Locate the cell with the specified text and output its [x, y] center coordinate. 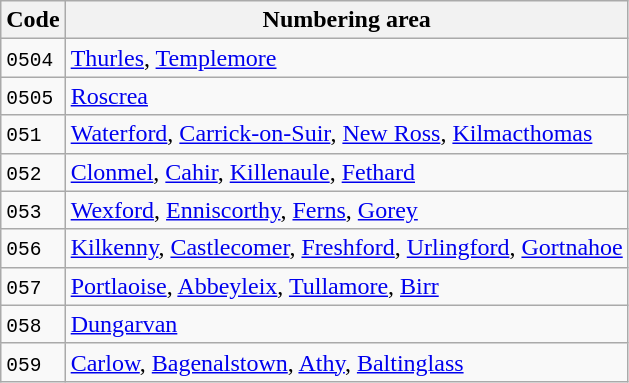
Clonmel, Cahir, Killenaule, Fethard [346, 172]
Thurles, Templemore [346, 58]
057 [33, 286]
0505 [33, 96]
Waterford, Carrick-on-Suir, New Ross, Kilmacthomas [346, 134]
Carlow, Bagenalstown, Athy, Baltinglass [346, 362]
059 [33, 362]
Wexford, Enniscorthy, Ferns, Gorey [346, 210]
051 [33, 134]
0504 [33, 58]
053 [33, 210]
Roscrea [346, 96]
Dungarvan [346, 324]
Portlaoise, Abbeyleix, Tullamore, Birr [346, 286]
052 [33, 172]
Code [33, 20]
056 [33, 248]
Kilkenny, Castlecomer, Freshford, Urlingford, Gortnahoe [346, 248]
Numbering area [346, 20]
058 [33, 324]
